Provide the [x, y] coordinate of the cell's center where the given text is located.  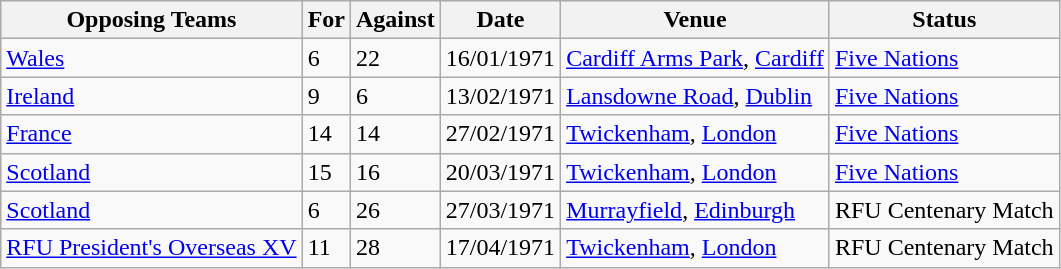
22 [395, 58]
Opposing Teams [152, 20]
17/04/1971 [500, 248]
13/02/1971 [500, 96]
Venue [696, 20]
20/03/1971 [500, 172]
28 [395, 248]
26 [395, 210]
9 [326, 96]
27/02/1971 [500, 134]
RFU President's Overseas XV [152, 248]
Cardiff Arms Park, Cardiff [696, 58]
Against [395, 20]
15 [326, 172]
Wales [152, 58]
France [152, 134]
For [326, 20]
Lansdowne Road, Dublin [696, 96]
16 [395, 172]
Ireland [152, 96]
16/01/1971 [500, 58]
Date [500, 20]
Murrayfield, Edinburgh [696, 210]
27/03/1971 [500, 210]
Status [944, 20]
11 [326, 248]
